Locate the cell with the specified text and output its (X, Y) center coordinate. 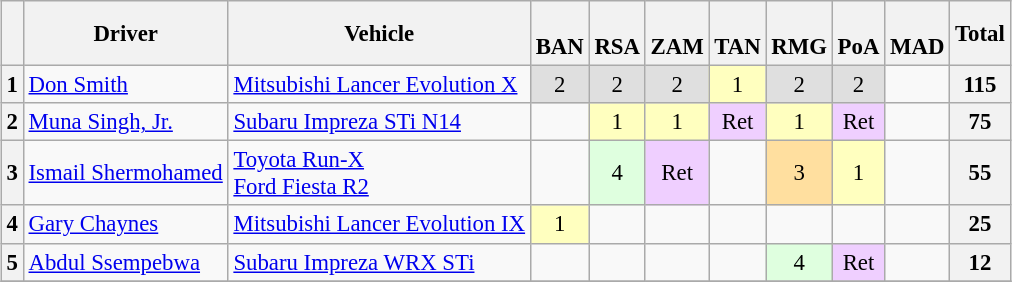
Ismail Shermohamed (126, 174)
RMG (799, 34)
Subaru Impreza WRX STi (379, 262)
PoA (858, 34)
ZAM (677, 34)
Driver (126, 34)
Mitsubishi Lancer Evolution IX (379, 224)
BAN (560, 34)
Don Smith (126, 85)
TAN (738, 34)
Gary Chaynes (126, 224)
RSA (617, 34)
Abdul Ssempebwa (126, 262)
Muna Singh, Jr. (126, 122)
25 (980, 224)
75 (980, 122)
Total (980, 34)
MAD (918, 34)
55 (980, 174)
12 (980, 262)
Vehicle (379, 34)
Mitsubishi Lancer Evolution X (379, 85)
Subaru Impreza STi N14 (379, 122)
Toyota Run-X Ford Fiesta R2 (379, 174)
115 (980, 85)
5 (12, 262)
